Extract the [x, y] coordinate from the center of the cell holding the provided text.  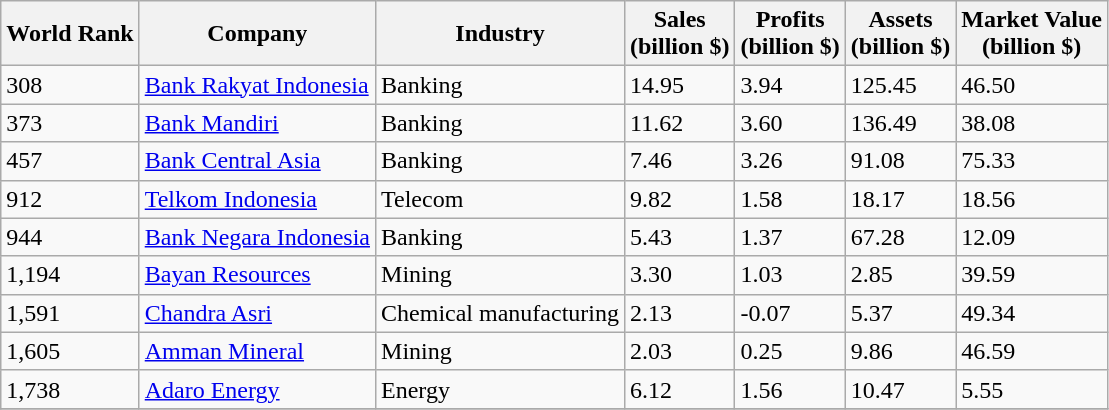
308 [70, 85]
1.37 [790, 237]
Energy [500, 389]
2.85 [900, 275]
46.59 [1032, 351]
1.03 [790, 275]
Adaro Energy [257, 389]
12.09 [1032, 237]
Amman Mineral [257, 351]
Company [257, 34]
World Rank [70, 34]
3.94 [790, 85]
75.33 [1032, 161]
9.86 [900, 351]
11.62 [679, 123]
91.08 [900, 161]
-0.07 [790, 313]
Telkom Indonesia [257, 199]
10.47 [900, 389]
49.34 [1032, 313]
67.28 [900, 237]
1,605 [70, 351]
5.37 [900, 313]
125.45 [900, 85]
Profits (billion $) [790, 34]
Telecom [500, 199]
Bank Mandiri [257, 123]
6.12 [679, 389]
373 [70, 123]
1.58 [790, 199]
1.56 [790, 389]
1,591 [70, 313]
7.46 [679, 161]
3.60 [790, 123]
Bank Central Asia [257, 161]
18.56 [1032, 199]
5.55 [1032, 389]
Chemical manufacturing [500, 313]
912 [70, 199]
136.49 [900, 123]
18.17 [900, 199]
3.26 [790, 161]
0.25 [790, 351]
Bank Negara Indonesia [257, 237]
39.59 [1032, 275]
46.50 [1032, 85]
Assets (billion $) [900, 34]
Sales (billion $) [679, 34]
2.13 [679, 313]
5.43 [679, 237]
Market Value (billion $) [1032, 34]
14.95 [679, 85]
9.82 [679, 199]
38.08 [1032, 123]
3.30 [679, 275]
Bank Rakyat Indonesia [257, 85]
944 [70, 237]
1,194 [70, 275]
457 [70, 161]
Industry [500, 34]
Chandra Asri [257, 313]
1,738 [70, 389]
2.03 [679, 351]
Bayan Resources [257, 275]
